Locate the cell with the specified text and output its (X, Y) center coordinate. 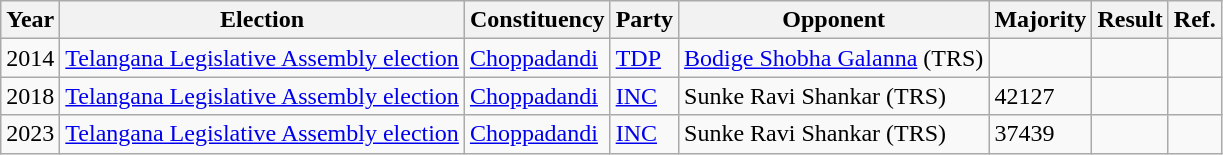
42127 (1040, 96)
TDP (644, 58)
2023 (30, 134)
2018 (30, 96)
Ref. (1194, 20)
Result (1130, 20)
Bodige Shobha Galanna (TRS) (834, 58)
Constituency (537, 20)
Year (30, 20)
37439 (1040, 134)
Election (262, 20)
Opponent (834, 20)
Party (644, 20)
Majority (1040, 20)
2014 (30, 58)
